Capture the cell that displays the provided text and extract its (X, Y) central coordinate. 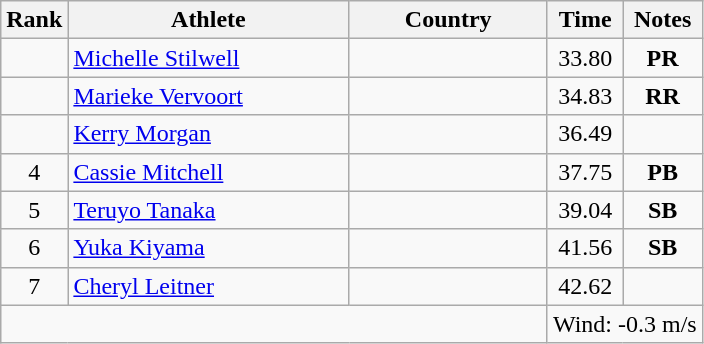
PR (662, 58)
Yuka Kiyama (208, 248)
33.80 (584, 58)
PB (662, 172)
41.56 (584, 248)
Time (584, 20)
4 (34, 172)
36.49 (584, 134)
RR (662, 96)
Marieke Vervoort (208, 96)
7 (34, 286)
Michelle Stilwell (208, 58)
Athlete (208, 20)
6 (34, 248)
37.75 (584, 172)
Notes (662, 20)
39.04 (584, 210)
Teruyo Tanaka (208, 210)
42.62 (584, 286)
Kerry Morgan (208, 134)
Country (448, 20)
Cheryl Leitner (208, 286)
Wind: -0.3 m/s (624, 324)
34.83 (584, 96)
Rank (34, 20)
Cassie Mitchell (208, 172)
5 (34, 210)
